Determine the [X, Y] coordinate at the center of the cell enclosing the given text.  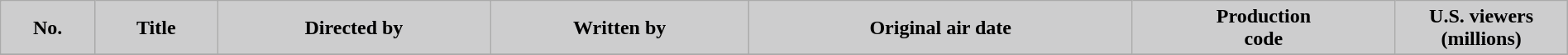
No. [48, 28]
Directed by [354, 28]
Productioncode [1264, 28]
Written by [620, 28]
Title [155, 28]
U.S. viewers(millions) [1481, 28]
Original air date [941, 28]
